For the text-containing cell, return its midpoint in (X, Y) coordinate format. 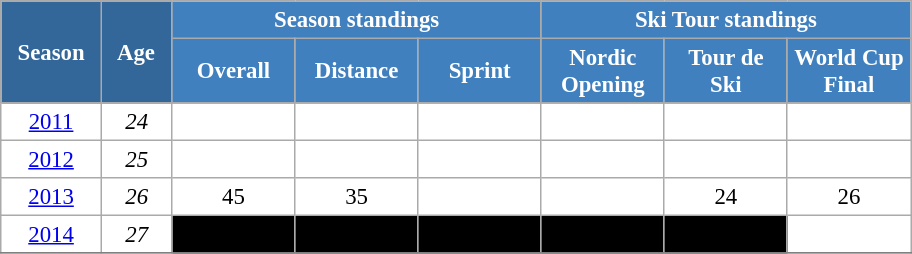
2012 (52, 160)
Age (136, 52)
Season (52, 52)
2013 (52, 197)
2011 (52, 122)
World CupFinal (848, 72)
35 (356, 197)
Season standings (356, 20)
Overall (234, 72)
NordicOpening (602, 72)
25 (136, 160)
Tour deSki (726, 72)
Ski Tour standings (726, 20)
27 (136, 235)
45 (234, 197)
Sprint (480, 72)
Distance (356, 72)
2014 (52, 235)
